Detect which cell encompasses the target text, then output its [x, y] center coordinate. 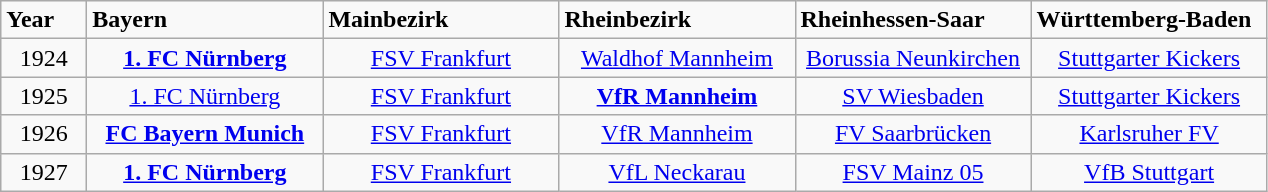
1926 [44, 134]
Württemberg-Baden [1149, 20]
1927 [44, 172]
VfL Neckarau [677, 172]
Mainbezirk [441, 20]
SV Wiesbaden [913, 96]
VfB Stuttgart [1149, 172]
Waldhof Mannheim [677, 58]
Rheinhessen-Saar [913, 20]
Borussia Neunkirchen [913, 58]
Year [44, 20]
1925 [44, 96]
FV Saarbrücken [913, 134]
FSV Mainz 05 [913, 172]
Rheinbezirk [677, 20]
Karlsruher FV [1149, 134]
FC Bayern Munich [205, 134]
1924 [44, 58]
Bayern [205, 20]
